Determine the (x, y) coordinate at the center of the cell enclosing the given text.  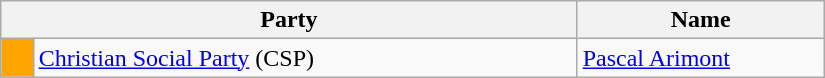
Pascal Arimont (700, 58)
Christian Social Party (CSP) (305, 58)
Name (700, 20)
Party (289, 20)
